Detect which cell encompasses the target text, then output its (X, Y) center coordinate. 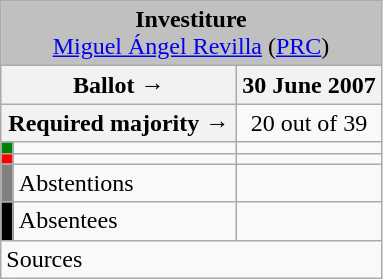
30 June 2007 (309, 85)
Absentees (125, 221)
Sources (191, 259)
InvestitureMiguel Ángel Revilla (PRC) (191, 34)
Required majority → (119, 123)
20 out of 39 (309, 123)
Ballot → (119, 85)
Abstentions (125, 183)
